From the cell containing the given text, extract its center point as [X, Y] coordinate. 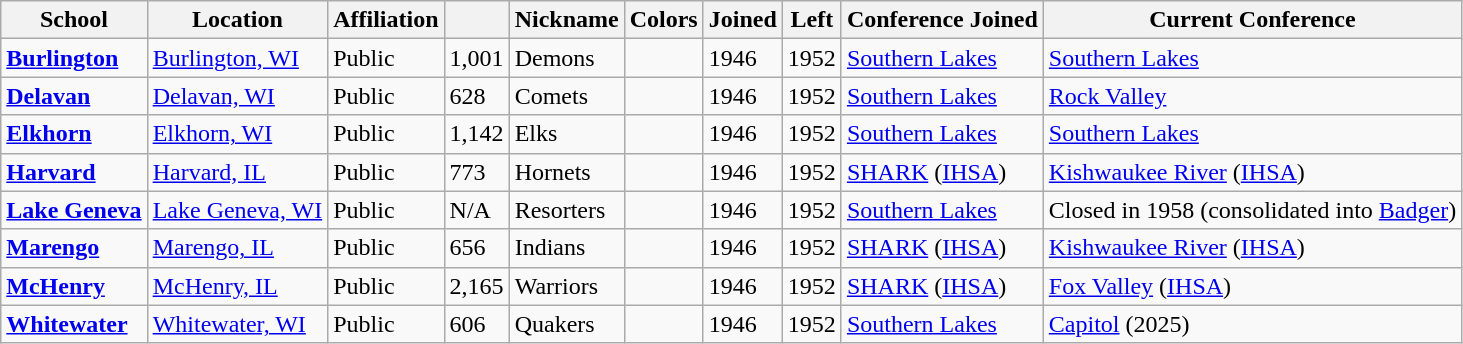
Whitewater [74, 324]
Lake Geneva [74, 210]
Current Conference [1252, 20]
Elkhorn, WI [238, 134]
Resorters [566, 210]
Comets [566, 96]
1,001 [476, 58]
773 [476, 172]
Demons [566, 58]
Whitewater, WI [238, 324]
656 [476, 248]
Closed in 1958 (consolidated into Badger) [1252, 210]
Hornets [566, 172]
Delavan, WI [238, 96]
Location [238, 20]
606 [476, 324]
Conference Joined [942, 20]
Rock Valley [1252, 96]
Capitol (2025) [1252, 324]
Burlington [74, 58]
628 [476, 96]
McHenry [74, 286]
2,165 [476, 286]
Marengo, IL [238, 248]
Affiliation [386, 20]
Burlington, WI [238, 58]
Harvard, IL [238, 172]
Colors [664, 20]
Quakers [566, 324]
Warriors [566, 286]
Delavan [74, 96]
Lake Geneva, WI [238, 210]
Indians [566, 248]
McHenry, IL [238, 286]
Elkhorn [74, 134]
Left [812, 20]
Nickname [566, 20]
1,142 [476, 134]
Joined [742, 20]
School [74, 20]
Elks [566, 134]
N/A [476, 210]
Fox Valley (IHSA) [1252, 286]
Harvard [74, 172]
Marengo [74, 248]
